Return [x, y] of the center of cell containing provided text 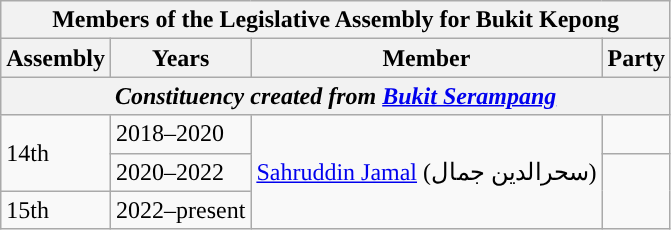
Years [180, 58]
Assembly [56, 58]
14th [56, 153]
Sahruddin Jamal (سحرالدين جمال) [426, 172]
15th [56, 210]
Constituency created from Bukit Serampang [336, 96]
Member [426, 58]
2018–2020 [180, 134]
2022–present [180, 210]
Party [636, 58]
2020–2022 [180, 172]
Members of the Legislative Assembly for Bukit Kepong [336, 20]
